Identify which cell holds the provided text, then report its [x, y] central coordinate. 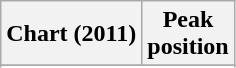
Peakposition [188, 34]
Chart (2011) [72, 34]
